Scan for the cell matching the given text and deliver its [X, Y] coordinate at center. 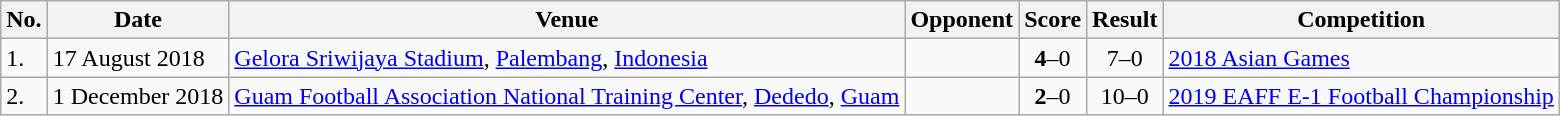
Competition [1361, 20]
7–0 [1125, 58]
No. [24, 20]
Date [138, 20]
Score [1053, 20]
4–0 [1053, 58]
2. [24, 96]
2–0 [1053, 96]
Venue [567, 20]
10–0 [1125, 96]
Result [1125, 20]
2018 Asian Games [1361, 58]
1. [24, 58]
17 August 2018 [138, 58]
Opponent [962, 20]
2019 EAFF E-1 Football Championship [1361, 96]
Gelora Sriwijaya Stadium, Palembang, Indonesia [567, 58]
Guam Football Association National Training Center, Dededo, Guam [567, 96]
1 December 2018 [138, 96]
